From the cell containing the given text, extract its center point as (x, y) coordinate. 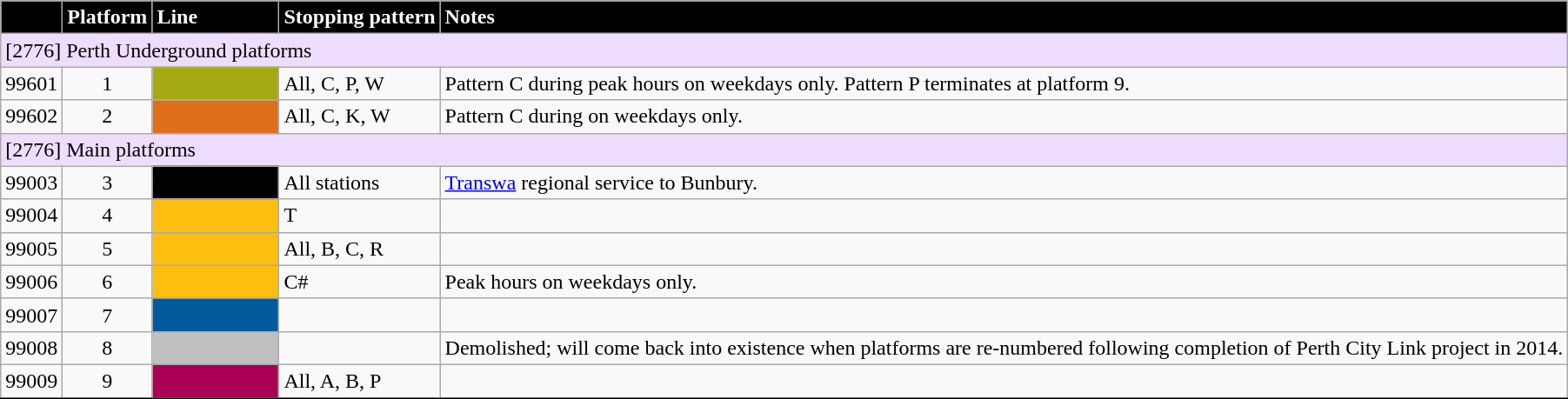
Peak hours on weekdays only. (1004, 282)
99004 (31, 216)
T (360, 216)
All, B, C, R (360, 249)
7 (108, 315)
C# (360, 282)
1 (108, 83)
4 (108, 216)
Stopping pattern (360, 17)
All, C, P, W (360, 83)
3 (108, 183)
9 (108, 381)
99602 (31, 116)
Pattern C during peak hours on weekdays only. Pattern P terminates at platform 9. (1004, 83)
99008 (31, 348)
8 (108, 348)
All stations (360, 183)
99007 (31, 315)
Demolished; will come back into existence when platforms are re-numbered following completion of Perth City Link project in 2014. (1004, 348)
6 (108, 282)
99009 (31, 381)
Platform (108, 17)
[2776] Main platforms (784, 150)
All, C, K, W (360, 116)
Notes (1004, 17)
99005 (31, 249)
Transwa regional service to Bunbury. (1004, 183)
99003 (31, 183)
2 (108, 116)
5 (108, 249)
Pattern C during on weekdays only. (1004, 116)
99601 (31, 83)
Line (216, 17)
[2776] Perth Underground platforms (784, 50)
99006 (31, 282)
All, A, B, P (360, 381)
